Locate the cell with the specified text and output its [X, Y] center coordinate. 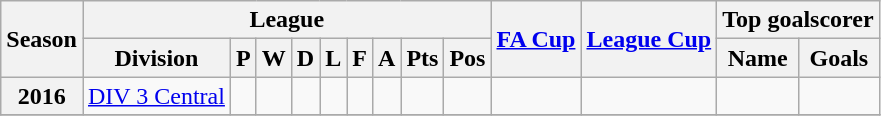
League Cup [649, 39]
Name [758, 58]
DIV 3 Central [156, 96]
Top goalscorer [798, 20]
D [305, 58]
Pts [422, 58]
Goals [839, 58]
W [274, 58]
Pos [468, 58]
Season [42, 39]
L [334, 58]
Division [156, 58]
F [360, 58]
FA Cup [536, 39]
2016 [42, 96]
P [243, 58]
League [286, 20]
A [386, 58]
